Scan for the cell matching the given text and deliver its [X, Y] coordinate at center. 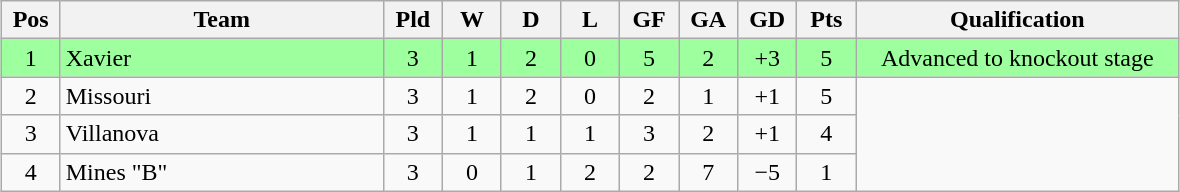
GF [650, 20]
Advanced to knockout stage [1018, 58]
Missouri [222, 96]
Team [222, 20]
W [472, 20]
Xavier [222, 58]
D [530, 20]
GA [708, 20]
Villanova [222, 134]
−5 [768, 172]
Pos [30, 20]
Qualification [1018, 20]
Pts [826, 20]
Mines "B" [222, 172]
Pld [412, 20]
L [590, 20]
GD [768, 20]
+3 [768, 58]
7 [708, 172]
